Provide the (X, Y) coordinate of the cell's center where the given text is located.  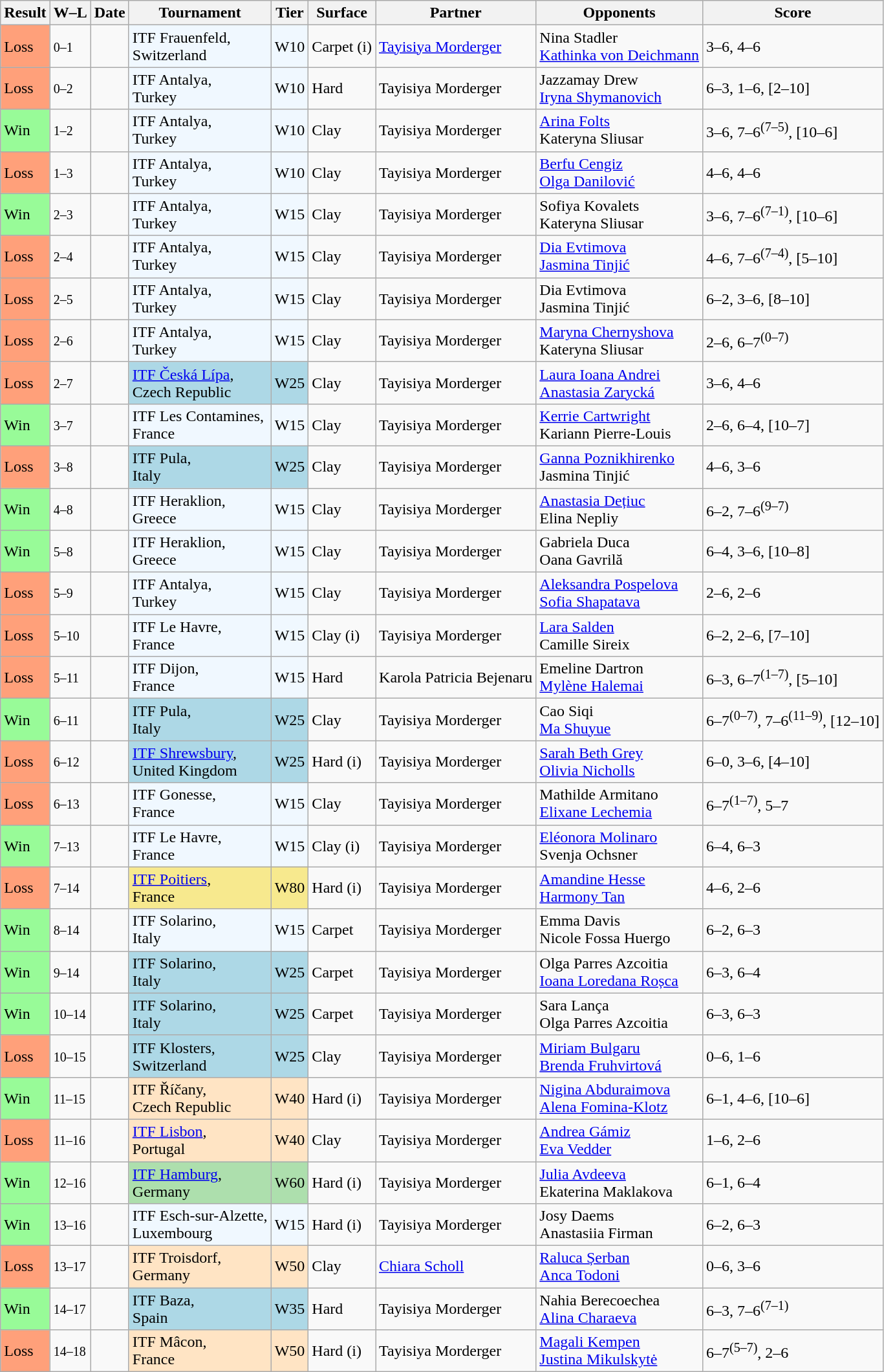
ITF Baza, Spain (200, 1309)
Mathilde Armitano Elixane Lechemia (620, 803)
4–6, 3–6 (793, 467)
Amandine Hesse Harmony Tan (620, 887)
Berfu Cengiz Olga Danilović (620, 172)
ITF Troisdorf, Germany (200, 1267)
Nigina Abduraimova Alena Fomina-Klotz (620, 1098)
14–18 (70, 1351)
2–4 (70, 256)
ITF Lisbon, Portugal (200, 1140)
Tier (290, 13)
13–17 (70, 1267)
ITF Mâcon, France (200, 1351)
11–15 (70, 1098)
Magali Kempen Justina Mikulskytė (620, 1351)
Nahia Berecoechea Alina Charaeva (620, 1309)
Anastasia Dețiuc Elina Nepliy (620, 508)
W80 (290, 887)
ITF Shrewsbury, United Kingdom (200, 762)
Cao Siqi Ma Shuyue (620, 719)
3–7 (70, 424)
ITF Frauenfeld, Switzerland (200, 47)
6–7(5–7), 2–6 (793, 1351)
2–6, 6–4, [10–7] (793, 424)
Nina Stadler Kathinka von Deichmann (620, 47)
6–1, 4–6, [10–6] (793, 1098)
Surface (342, 13)
3–8 (70, 467)
12–16 (70, 1182)
2–3 (70, 215)
Score (793, 13)
Opponents (620, 13)
ITF Říčany, Czech Republic (200, 1098)
6–3, 6–4 (793, 972)
Carpet (i) (342, 47)
Sarah Beth Grey Olivia Nicholls (620, 762)
3–6, 7–6(7–1), [10–6] (793, 215)
Tournament (200, 13)
10–15 (70, 1056)
Andrea Gámiz Eva Vedder (620, 1140)
1–3 (70, 172)
Arina Folts Kateryna Sliusar (620, 131)
6–3, 7–6(7–1) (793, 1309)
0–6, 1–6 (793, 1056)
6–7(1–7), 5–7 (793, 803)
6–3, 1–6, [2–10] (793, 88)
6–4, 3–6, [10–8] (793, 551)
5–11 (70, 678)
6–7(0–7), 7–6(11–9), [12–10] (793, 719)
Laura Ioana Andrei Anastasia Zarycká (620, 383)
13–16 (70, 1225)
Kerrie Cartwright Kariann Pierre-Louis (620, 424)
Jazzamay Drew Iryna Shymanovich (620, 88)
Maryna Chernyshova Kateryna Sliusar (620, 340)
Lara Salden Camille Sireix (620, 635)
4–6, 7–6(7–4), [5–10] (793, 256)
Chiara Scholl (456, 1267)
W60 (290, 1182)
4–6, 2–6 (793, 887)
3–6, 7–6(7–5), [10–6] (793, 131)
6–0, 3–6, [4–10] (793, 762)
Raluca Șerban Anca Todoni (620, 1267)
6–2, 3–6, [8–10] (793, 299)
7–14 (70, 887)
6–13 (70, 803)
14–17 (70, 1309)
Emma Davis Nicole Fossa Huergo (620, 930)
6–2, 2–6, [7–10] (793, 635)
ITF Dijon, France (200, 678)
ITF Esch-sur-Alzette, Luxembourg (200, 1225)
0–1 (70, 47)
8–14 (70, 930)
9–14 (70, 972)
5–8 (70, 551)
Josy Daems Anastasiia Firman (620, 1225)
10–14 (70, 1014)
5–9 (70, 594)
5–10 (70, 635)
Miriam Bulgaru Brenda Fruhvirtová (620, 1056)
6–11 (70, 719)
Olga Parres Azcoitia Ioana Loredana Roșca (620, 972)
ITF Gonesse, France (200, 803)
6–4, 6–3 (793, 846)
1–2 (70, 131)
Aleksandra Pospelova Sofia Shapatava (620, 594)
Date (110, 13)
2–7 (70, 383)
2–6 (70, 340)
Sara Lança Olga Parres Azcoitia (620, 1014)
Julia Avdeeva Ekaterina Maklakova (620, 1182)
6–12 (70, 762)
6–3, 6–7(1–7), [5–10] (793, 678)
Ganna Poznikhirenko Jasmina Tinjić (620, 467)
11–16 (70, 1140)
ITF Česká Lípa, Czech Republic (200, 383)
4–6, 4–6 (793, 172)
Emeline Dartron Mylène Halemai (620, 678)
6–1, 6–4 (793, 1182)
2–6, 2–6 (793, 594)
ITF Hamburg, Germany (200, 1182)
Partner (456, 13)
ITF Poitiers, France (200, 887)
6–2, 7–6(9–7) (793, 508)
Karola Patricia Bejenaru (456, 678)
W–L (70, 13)
6–3, 6–3 (793, 1014)
ITF Klosters, Switzerland (200, 1056)
2–5 (70, 299)
Result (25, 13)
Eléonora Molinaro Svenja Ochsner (620, 846)
0–2 (70, 88)
4–8 (70, 508)
2–6, 6–7(0–7) (793, 340)
ITF Les Contamines, France (200, 424)
7–13 (70, 846)
1–6, 2–6 (793, 1140)
Gabriela Duca Oana Gavrilă (620, 551)
Sofiya Kovalets Kateryna Sliusar (620, 215)
0–6, 3–6 (793, 1267)
W35 (290, 1309)
